Pinpoint the cell where the given text exists, returning its (X, Y) midpoint coordinate. 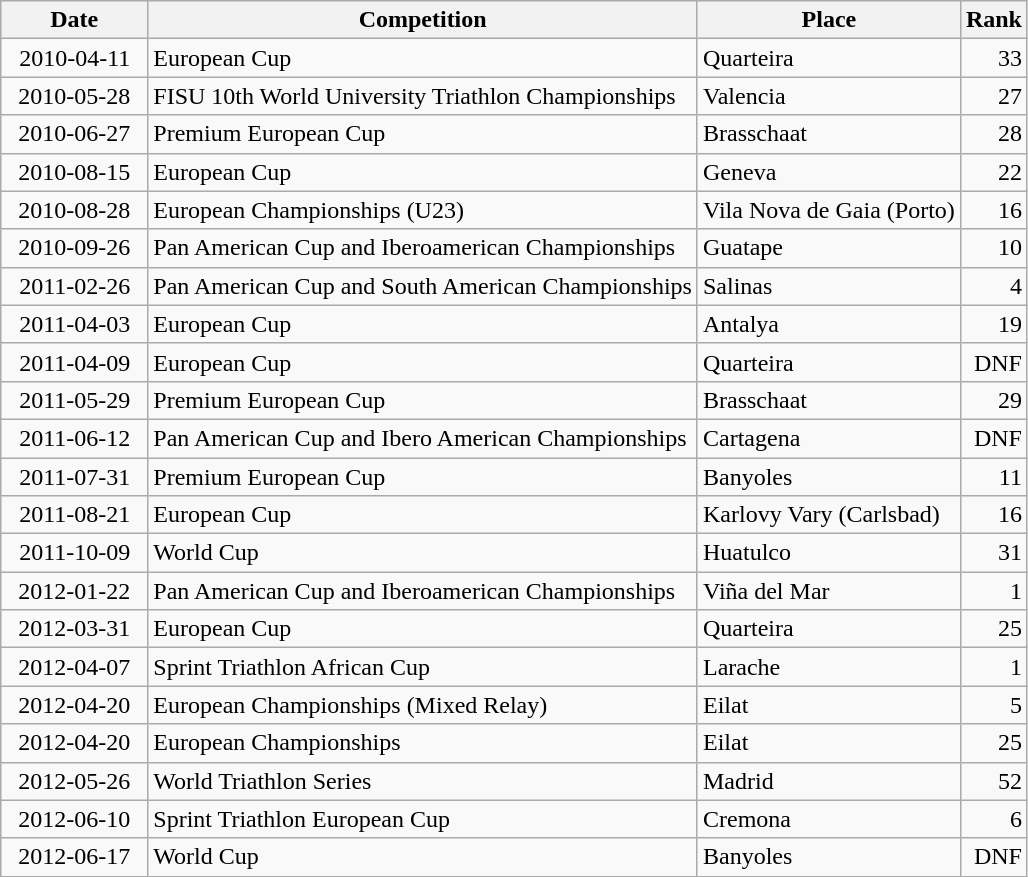
6 (994, 819)
2012-01-22 (74, 591)
Larache (828, 667)
Guatape (828, 248)
Rank (994, 20)
FISU 10th World University Triathlon Championships (423, 96)
2010-04-11 (74, 58)
2011-06-12 (74, 438)
Salinas (828, 286)
2011-08-21 (74, 515)
28 (994, 134)
2010-08-15 (74, 172)
5 (994, 705)
19 (994, 324)
Place (828, 20)
27 (994, 96)
Date (74, 20)
2010-05-28 (74, 96)
Valencia (828, 96)
2010-06-27 (74, 134)
European Championships (U23) (423, 210)
2012-06-10 (74, 819)
Sprint Triathlon African Cup (423, 667)
2011-07-31 (74, 477)
Sprint Triathlon European Cup (423, 819)
Viña del Mar (828, 591)
Huatulco (828, 553)
2011-02-26 (74, 286)
11 (994, 477)
2012-04-07 (74, 667)
4 (994, 286)
Cremona (828, 819)
Karlovy Vary (Carlsbad) (828, 515)
Pan American Cup and South American Championships (423, 286)
2012-03-31 (74, 629)
52 (994, 781)
2010-09-26 (74, 248)
Competition (423, 20)
Vila Nova de Gaia (Porto) (828, 210)
33 (994, 58)
Geneva (828, 172)
22 (994, 172)
Pan American Cup and Ibero American Championships (423, 438)
29 (994, 400)
31 (994, 553)
World Triathlon Series (423, 781)
Cartagena (828, 438)
2010-08-28 (74, 210)
2011-04-09 (74, 362)
European Championships (Mixed Relay) (423, 705)
2011-04-03 (74, 324)
Antalya (828, 324)
2012-06-17 (74, 857)
Madrid (828, 781)
2011-10-09 (74, 553)
European Championships (423, 743)
2011-05-29 (74, 400)
2012-05-26 (74, 781)
10 (994, 248)
